Search for the cell housing the specified text and yield its (X, Y) center coordinate. 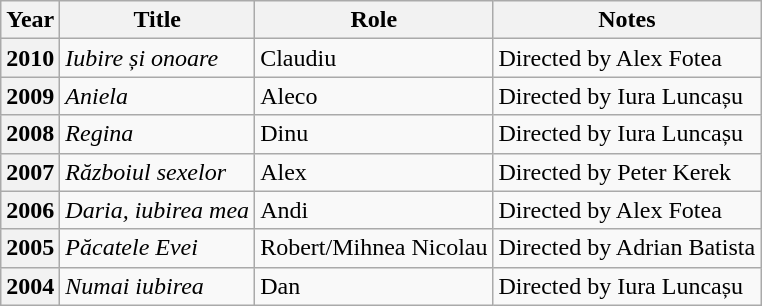
Dinu (374, 134)
Directed by Peter Kerek (627, 172)
2009 (30, 96)
Dan (374, 286)
Iubire și onoare (158, 58)
Aleco (374, 96)
Regina (158, 134)
Role (374, 20)
2010 (30, 58)
Alex (374, 172)
Robert/Mihnea Nicolau (374, 248)
Notes (627, 20)
2004 (30, 286)
Războiul sexelor (158, 172)
Aniela (158, 96)
2008 (30, 134)
Title (158, 20)
Păcatele Evei (158, 248)
2005 (30, 248)
Andi (374, 210)
Daria, iubirea mea (158, 210)
2006 (30, 210)
Year (30, 20)
2007 (30, 172)
Claudiu (374, 58)
Numai iubirea (158, 286)
Directed by Adrian Batista (627, 248)
